Return (X, Y) of the center of cell containing provided text 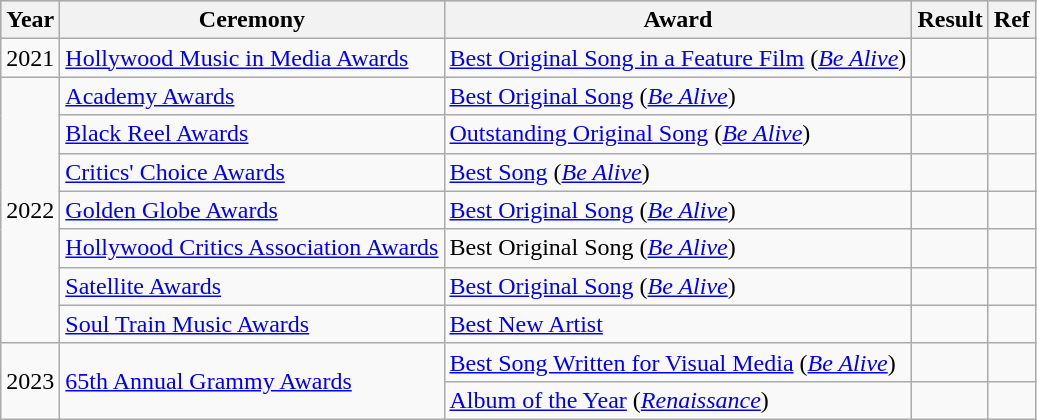
Album of the Year (Renaissance) (678, 400)
Hollywood Critics Association Awards (252, 248)
Black Reel Awards (252, 134)
Soul Train Music Awards (252, 324)
Critics' Choice Awards (252, 172)
Best New Artist (678, 324)
2021 (30, 58)
Academy Awards (252, 96)
Golden Globe Awards (252, 210)
65th Annual Grammy Awards (252, 381)
2023 (30, 381)
Best Song Written for Visual Media (Be Alive) (678, 362)
2022 (30, 210)
Outstanding Original Song (Be Alive) (678, 134)
Result (950, 20)
Award (678, 20)
Satellite Awards (252, 286)
Best Song (Be Alive) (678, 172)
Ceremony (252, 20)
Ref (1012, 20)
Hollywood Music in Media Awards (252, 58)
Year (30, 20)
Best Original Song in a Feature Film (Be Alive) (678, 58)
